Output the (x, y) coordinate of the center of the cell containing the given text.  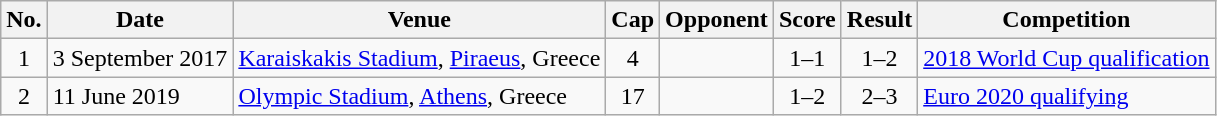
Venue (420, 20)
Karaiskakis Stadium, Piraeus, Greece (420, 58)
Result (879, 20)
Cap (633, 20)
2 (24, 96)
2–3 (879, 96)
Olympic Stadium, Athens, Greece (420, 96)
No. (24, 20)
1 (24, 58)
Euro 2020 qualifying (1066, 96)
4 (633, 58)
Opponent (717, 20)
Date (140, 20)
3 September 2017 (140, 58)
Score (807, 20)
11 June 2019 (140, 96)
2018 World Cup qualification (1066, 58)
1–1 (807, 58)
Competition (1066, 20)
17 (633, 96)
